Search for the cell housing the specified text and yield its (X, Y) center coordinate. 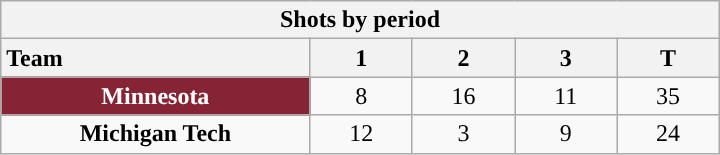
Shots by period (360, 20)
11 (566, 96)
2 (463, 58)
35 (668, 96)
Michigan Tech (156, 134)
1 (361, 58)
24 (668, 134)
16 (463, 96)
Team (156, 58)
T (668, 58)
9 (566, 134)
Minnesota (156, 96)
8 (361, 96)
12 (361, 134)
